Output the [x, y] coordinate of the center of the cell containing the given text.  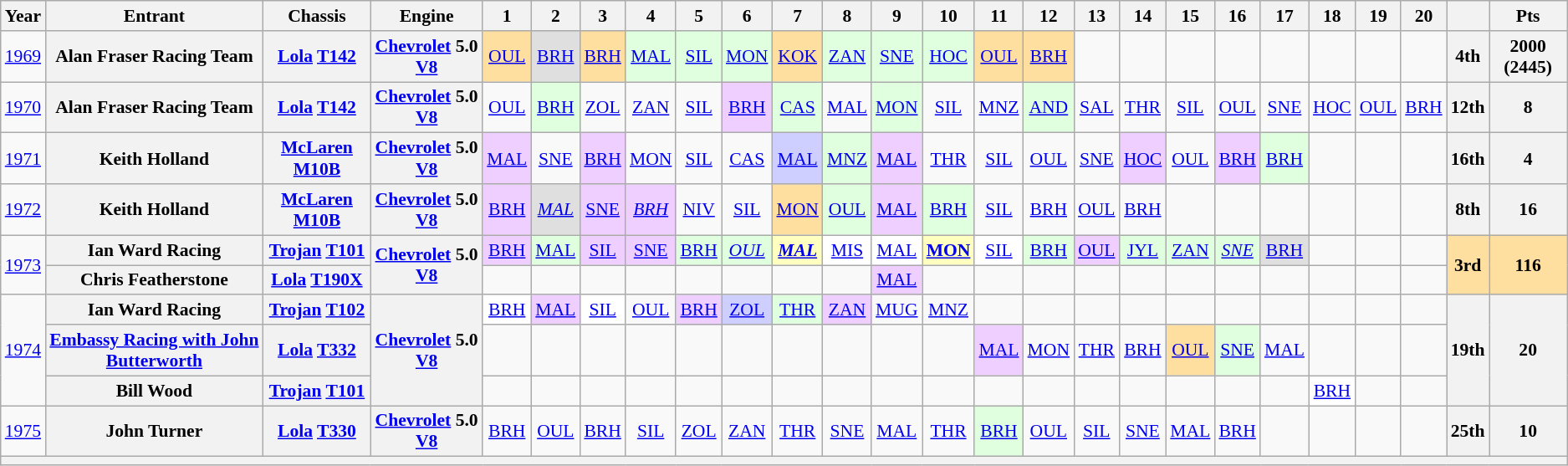
JYL [1143, 250]
John Turner [154, 432]
1974 [23, 351]
KOK [798, 57]
2000 (2445) [1529, 57]
NIV [699, 209]
13 [1096, 16]
15 [1190, 16]
1969 [23, 57]
Pts [1529, 16]
Bill Wood [154, 391]
1970 [23, 107]
18 [1332, 16]
14 [1143, 16]
7 [798, 16]
1973 [23, 264]
19th [1468, 351]
17 [1285, 16]
12 [1049, 16]
Chris Featherstone [154, 280]
Trojan T102 [317, 310]
9 [896, 16]
25th [1468, 432]
SAL [1096, 107]
12th [1468, 107]
3 [602, 16]
Lola T190X [317, 280]
8th [1468, 209]
116 [1529, 264]
AND [1049, 107]
Engine [426, 16]
1972 [23, 209]
Year [23, 16]
2 [555, 16]
4th [1468, 57]
6 [748, 16]
Entrant [154, 16]
5 [699, 16]
Chassis [317, 16]
19 [1378, 16]
1975 [23, 432]
11 [999, 16]
Embassy Racing with John Butterworth [154, 350]
3rd [1468, 264]
1971 [23, 159]
MUG [896, 310]
Lola T330 [317, 432]
Lola T332 [317, 350]
16th [1468, 159]
MIS [847, 250]
1 [507, 16]
